Extract the (x, y) coordinate from the center of the cell holding the provided text.  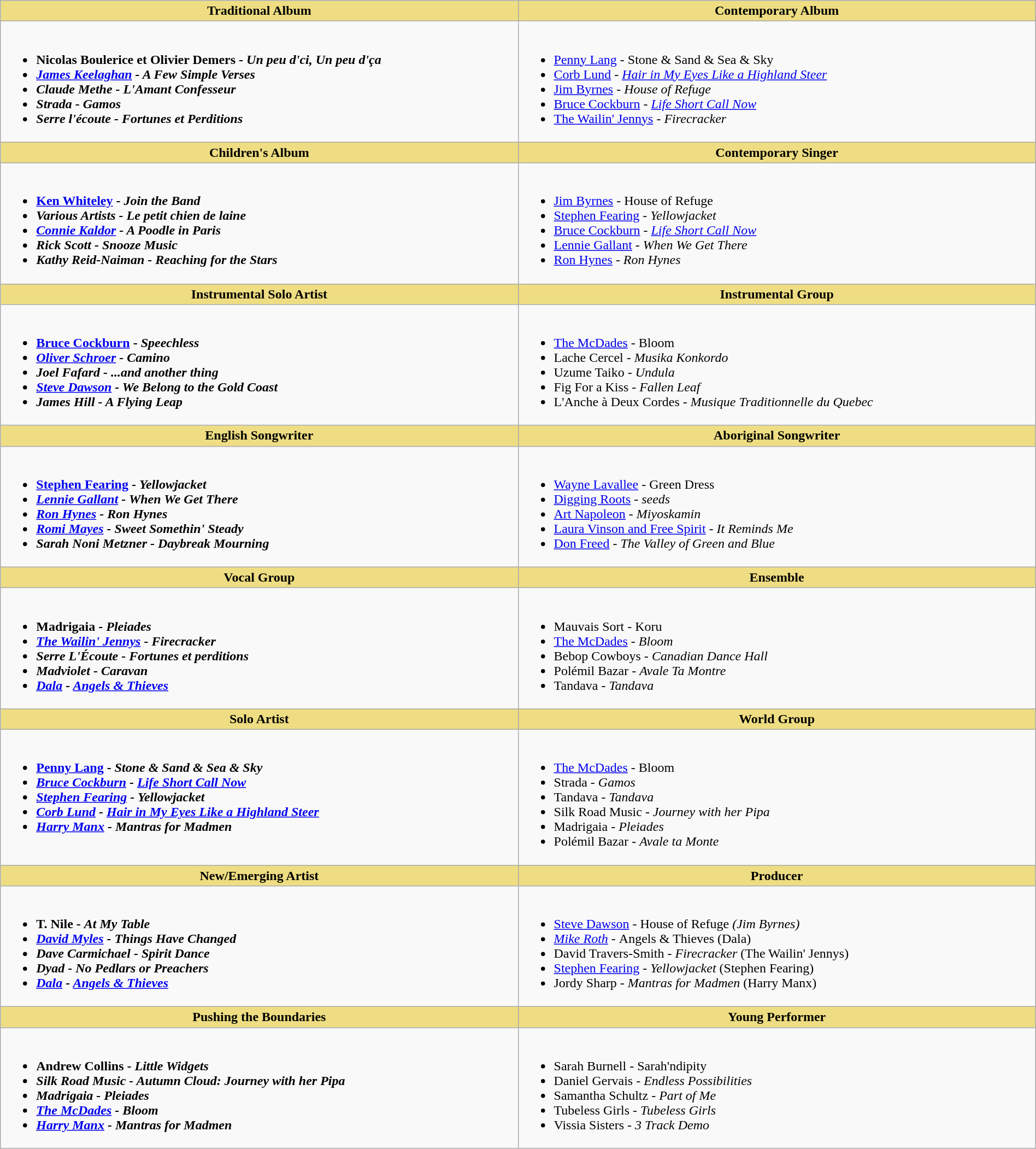
World Group (777, 719)
English Songwriter (259, 436)
Pushing the Boundaries (259, 1017)
Jim Byrnes - House of RefugeStephen Fearing - YellowjacketBruce Cockburn - Life Short Call NowLennie Gallant - When We Get ThereRon Hynes - Ron Hynes (777, 223)
Traditional Album (259, 11)
T. Nile - At My TableDavid Myles - Things Have ChangedDave Carmichael - Spirit DanceDyad - No Pedlars or PreachersDala - Angels & Thieves (259, 947)
The McDades - BloomStrada - GamosTandava - TandavaSilk Road Music - Journey with her PipaMadrigaia - PleiadesPolémil Bazar - Avale ta Monte (777, 797)
Aboriginal Songwriter (777, 436)
Ensemble (777, 577)
Solo Artist (259, 719)
New/Emerging Artist (259, 875)
Contemporary Singer (777, 153)
Vocal Group (259, 577)
Contemporary Album (777, 11)
Young Performer (777, 1017)
Children's Album (259, 153)
Madrigaia - PleiadesThe Wailin' Jennys - FirecrackerSerre L'Écoute - Fortunes et perditionsMadviolet - CaravanDala - Angels & Thieves (259, 648)
Mauvais Sort - KoruThe McDades - BloomBebop Cowboys - Canadian Dance Hall Polémil Bazar - Avale Ta MontreTandava - Tandava (777, 648)
Instrumental Group (777, 294)
Instrumental Solo Artist (259, 294)
Producer (777, 875)
